Pinpoint the cell where the given text exists, returning its [x, y] midpoint coordinate. 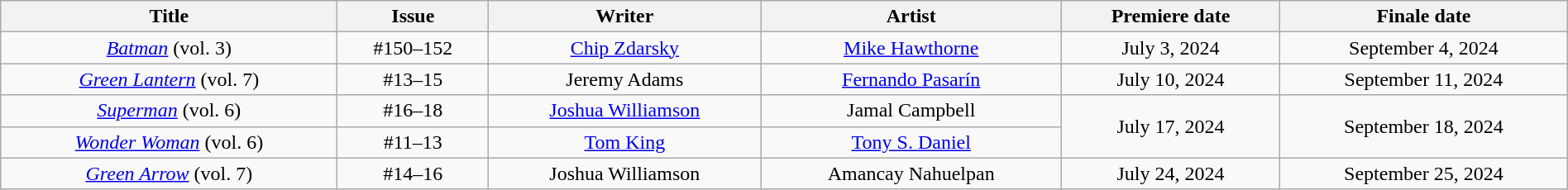
July 17, 2024 [1170, 126]
Tony S. Daniel [911, 142]
September 11, 2024 [1424, 79]
July 3, 2024 [1170, 48]
Writer [625, 17]
Issue [414, 17]
Tom King [625, 142]
#150–152 [414, 48]
Green Arrow (vol. 7) [169, 173]
Premiere date [1170, 17]
Superman (vol. 6) [169, 111]
July 10, 2024 [1170, 79]
Green Lantern (vol. 7) [169, 79]
Amancay Nahuelpan [911, 173]
Batman (vol. 3) [169, 48]
#11–13 [414, 142]
#14–16 [414, 173]
Finale date [1424, 17]
September 25, 2024 [1424, 173]
Wonder Woman (vol. 6) [169, 142]
Jeremy Adams [625, 79]
September 4, 2024 [1424, 48]
Fernando Pasarín [911, 79]
Mike Hawthorne [911, 48]
Chip Zdarsky [625, 48]
#16–18 [414, 111]
#13–15 [414, 79]
Artist [911, 17]
Jamal Campbell [911, 111]
Title [169, 17]
July 24, 2024 [1170, 173]
September 18, 2024 [1424, 126]
